Scan for the cell matching the given text and deliver its (x, y) coordinate at center. 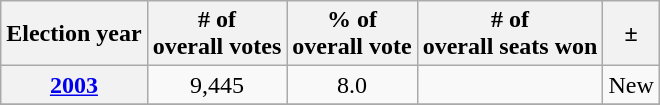
% ofoverall vote (352, 34)
# ofoverall votes (217, 34)
2003 (74, 85)
9,445 (217, 85)
± (631, 34)
# ofoverall seats won (510, 34)
New (631, 85)
8.0 (352, 85)
Election year (74, 34)
